From the cell containing the given text, extract its center point as [x, y] coordinate. 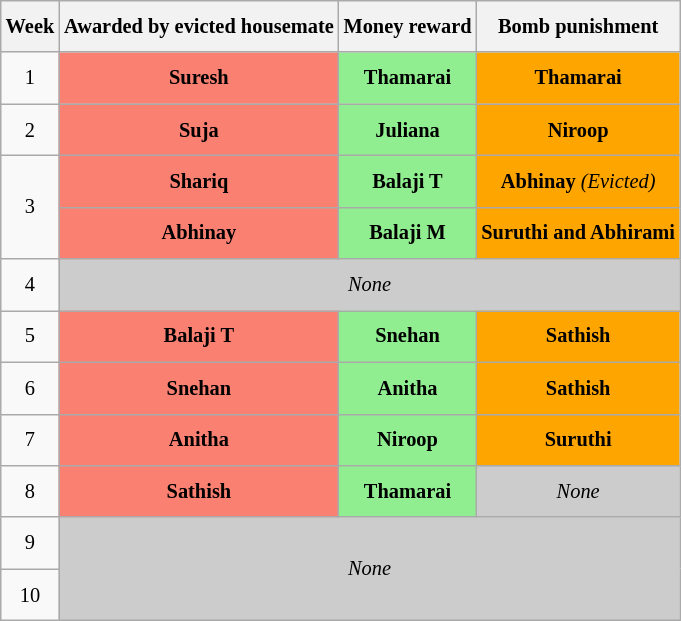
Suresh [198, 78]
Suruthi [578, 440]
5 [30, 336]
Abhinay [198, 233]
Abhinay (Evicted) [578, 181]
9 [30, 543]
8 [30, 491]
Juliana [408, 130]
Suruthi and Abhirami [578, 233]
7 [30, 440]
Shariq [198, 181]
Week [30, 26]
Money reward [408, 26]
10 [30, 595]
6 [30, 388]
1 [30, 78]
Bomb punishment [578, 26]
4 [30, 285]
Balaji M [408, 233]
Suja [198, 130]
2 [30, 130]
3 [30, 206]
Awarded by evicted housemate [198, 26]
